Scan for the cell matching the given text and deliver its [x, y] coordinate at center. 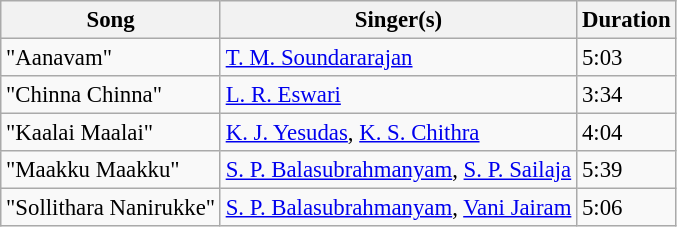
4:04 [626, 133]
"Chinna Chinna" [111, 95]
"Maakku Maakku" [111, 170]
Singer(s) [398, 20]
"Aanavam" [111, 58]
S. P. Balasubrahmanyam, S. P. Sailaja [398, 170]
5:39 [626, 170]
"Kaalai Maalai" [111, 133]
K. J. Yesudas, K. S. Chithra [398, 133]
Duration [626, 20]
5:03 [626, 58]
S. P. Balasubrahmanyam, Vani Jairam [398, 208]
Song [111, 20]
T. M. Soundararajan [398, 58]
"Sollithara Nanirukke" [111, 208]
3:34 [626, 95]
5:06 [626, 208]
L. R. Eswari [398, 95]
